Return the [x, y] coordinate for the center point of the cell that contains the specified text.  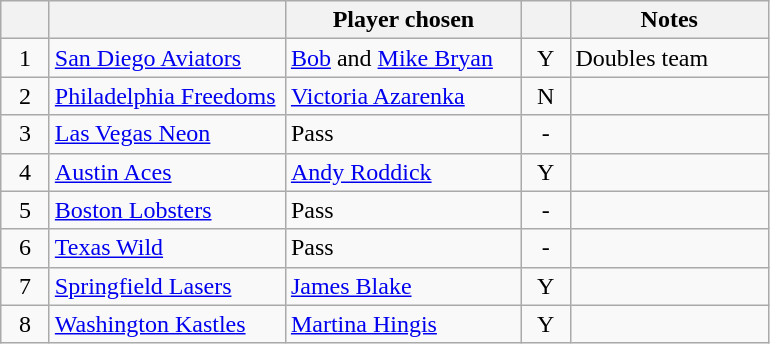
7 [26, 286]
8 [26, 324]
Washington Kastles [167, 324]
5 [26, 210]
Boston Lobsters [167, 210]
3 [26, 134]
Austin Aces [167, 172]
Texas Wild [167, 248]
Las Vegas Neon [167, 134]
2 [26, 96]
Bob and Mike Bryan [403, 58]
N [546, 96]
Springfield Lasers [167, 286]
Doubles team [670, 58]
James Blake [403, 286]
Notes [670, 20]
6 [26, 248]
Martina Hingis [403, 324]
1 [26, 58]
Player chosen [403, 20]
San Diego Aviators [167, 58]
Victoria Azarenka [403, 96]
Andy Roddick [403, 172]
Philadelphia Freedoms [167, 96]
4 [26, 172]
